For the text-containing cell, return its midpoint in (X, Y) coordinate format. 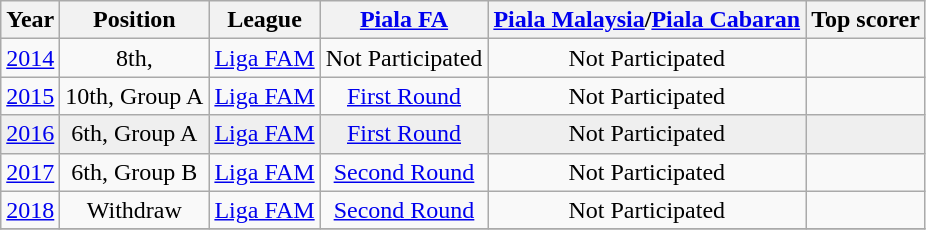
Piala FA (404, 20)
Piala Malaysia/Piala Cabaran (647, 20)
2015 (30, 96)
6th, Group B (134, 172)
6th, Group A (134, 134)
2016 (30, 134)
10th, Group A (134, 96)
Year (30, 20)
Position (134, 20)
Top scorer (866, 20)
Withdraw (134, 210)
2017 (30, 172)
8th, (134, 58)
League (264, 20)
2018 (30, 210)
2014 (30, 58)
